From the cell containing the given text, extract its center point as [x, y] coordinate. 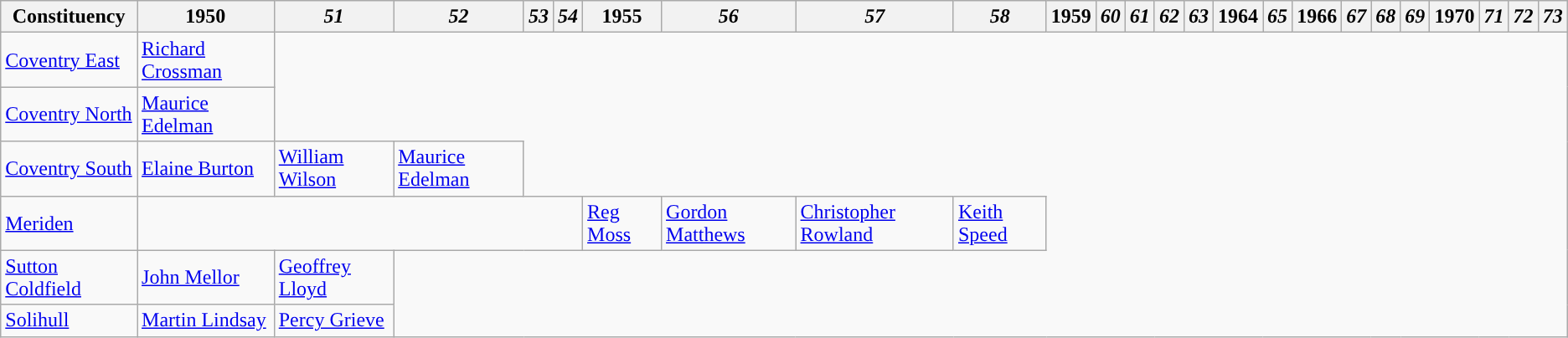
69 [1416, 17]
67 [1357, 17]
1950 [206, 17]
62 [1169, 17]
Keith Speed [1000, 223]
57 [874, 17]
Coventry East [69, 60]
Sutton Coldfield [69, 278]
61 [1139, 17]
71 [1494, 17]
1970 [1454, 17]
Coventry North [69, 114]
54 [568, 17]
Constituency [69, 17]
1966 [1317, 17]
Coventry South [69, 169]
51 [333, 17]
Reg Moss [622, 223]
Percy Grieve [333, 320]
Solihull [69, 320]
63 [1198, 17]
53 [538, 17]
1959 [1070, 17]
William Wilson [333, 169]
52 [459, 17]
Gordon Matthews [729, 223]
1964 [1238, 17]
Geoffrey Lloyd [333, 278]
Martin Lindsay [206, 320]
56 [729, 17]
Elaine Burton [206, 169]
72 [1523, 17]
68 [1385, 17]
58 [1000, 17]
1955 [622, 17]
John Mellor [206, 278]
Meriden [69, 223]
60 [1111, 17]
Christopher Rowland [874, 223]
Richard Crossman [206, 60]
73 [1553, 17]
65 [1278, 17]
